Identify which cell holds the provided text, then report its (X, Y) central coordinate. 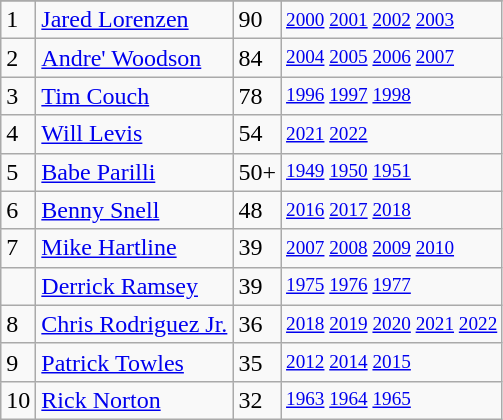
48 (258, 210)
54 (258, 134)
Chris Rodriguez Jr. (134, 324)
Derrick Ramsey (134, 286)
35 (258, 362)
1963 1964 1965 (391, 400)
Patrick Towles (134, 362)
1975 1976 1977 (391, 286)
4 (18, 134)
1 (18, 20)
5 (18, 172)
2007 2008 2009 2010 (391, 248)
2018 2019 2020 2021 2022 (391, 324)
Rick Norton (134, 400)
36 (258, 324)
1996 1997 1998 (391, 96)
90 (258, 20)
7 (18, 248)
2021 2022 (391, 134)
Will Levis (134, 134)
32 (258, 400)
2000 2001 2002 2003 (391, 20)
6 (18, 210)
Andre' Woodson (134, 58)
Tim Couch (134, 96)
Jared Lorenzen (134, 20)
2004 2005 2006 2007 (391, 58)
Mike Hartline (134, 248)
84 (258, 58)
1949 1950 1951 (391, 172)
Babe Parilli (134, 172)
8 (18, 324)
50+ (258, 172)
10 (18, 400)
3 (18, 96)
2012 2014 2015 (391, 362)
9 (18, 362)
2016 2017 2018 (391, 210)
2 (18, 58)
78 (258, 96)
Benny Snell (134, 210)
